Find where the given text appears and provide that cell's center as [x, y] coordinate. 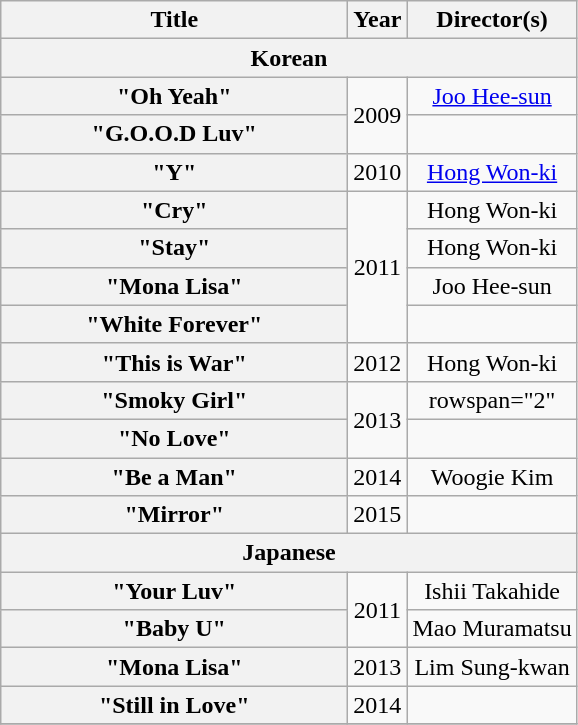
"Y" [174, 172]
2012 [378, 362]
"Smoky Girl" [174, 400]
Director(s) [492, 20]
rowspan="2" [492, 400]
"No Love" [174, 438]
2010 [378, 172]
"G.O.O.D Luv" [174, 134]
Lim Sung-kwan [492, 667]
Title [174, 20]
"Oh Yeah" [174, 96]
Year [378, 20]
Woogie Kim [492, 477]
Korean [289, 58]
"Stay" [174, 248]
2009 [378, 115]
"Baby U" [174, 629]
2015 [378, 515]
Japanese [289, 553]
"This is War" [174, 362]
"Your Luv" [174, 591]
"White Forever" [174, 324]
"Still in Love" [174, 705]
"Cry" [174, 210]
Ishii Takahide [492, 591]
"Mirror" [174, 515]
Mao Muramatsu [492, 629]
"Be a Man" [174, 477]
